Pinpoint the cell where the given text exists, returning its (X, Y) midpoint coordinate. 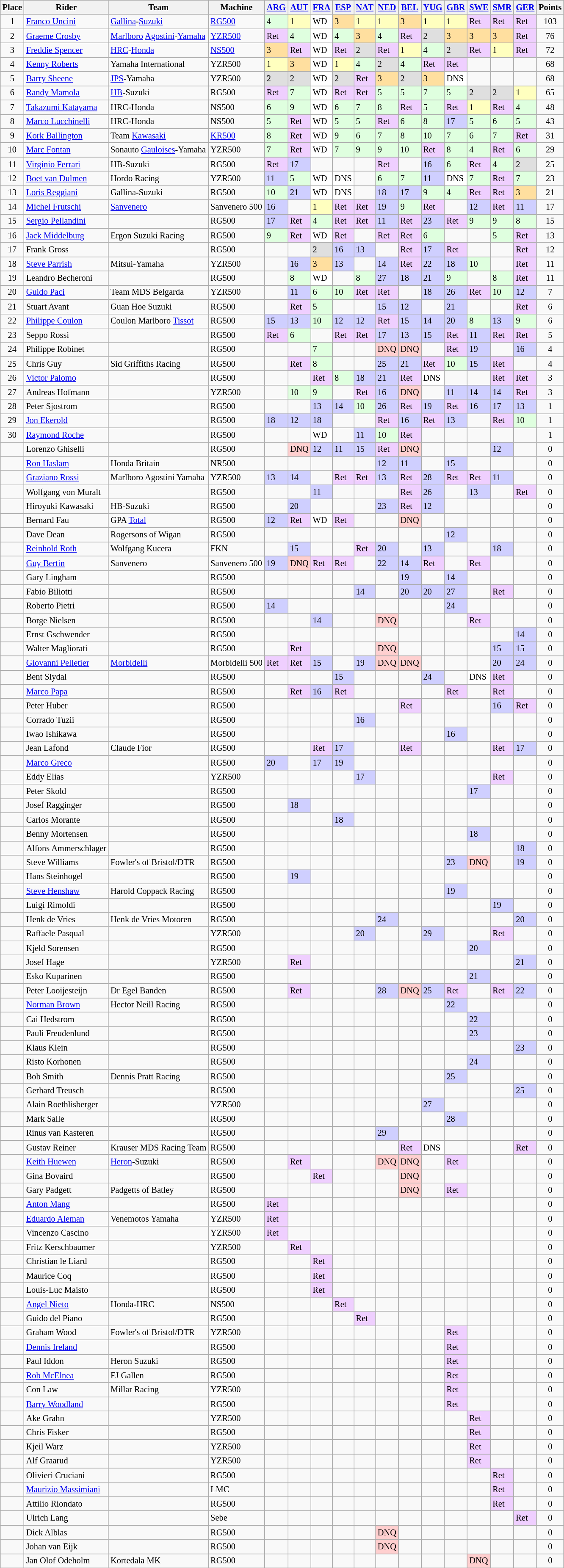
Kjeld Sorensen (66, 948)
Keith Huewen (66, 1161)
Seppo Rossi (66, 335)
Gerhard Treusch (66, 1090)
Wolfgang von Muralt (66, 492)
Graziano Rossi (66, 478)
Morbidelli (158, 663)
Dennis Ireland (66, 1347)
Josef Hage (66, 962)
Guido Paci (66, 292)
Angel Nieto (66, 1304)
Barry Sheene (66, 79)
Marlboro Agostini Yamaha (158, 478)
Rogersons of Wigan (158, 535)
Giovanni Pelletier (66, 663)
Team MDS Belgarda (158, 292)
Barry Woodland (66, 1404)
Peter Skold (66, 791)
Sid Griffiths Racing (158, 364)
AUT (299, 7)
Chris Guy (66, 364)
Dr Egel Banden (158, 991)
Paul Iddon (66, 1361)
Alfons Ammerschlager (66, 848)
Honda Britain (158, 463)
Ake Grahn (66, 1418)
NED (387, 7)
Fabio Biliotti (66, 592)
Coulon Marlboro Tissot (158, 321)
Bent Slydal (66, 677)
Alain Roethlisberger (66, 1105)
Franco Uncini (66, 22)
Claude Fior (158, 748)
Randy Mamola (66, 93)
Virginio Ferrari (66, 164)
Gustav Reiner (66, 1148)
Wolfgang Kucera (158, 549)
JPS-Yamaha (158, 79)
Jack Middelburg (66, 235)
Loris Reggiani (66, 193)
Heron-Suzuki (158, 1161)
Bernard Fau (66, 520)
Sergio Pellandini (66, 221)
Freddie Spencer (66, 50)
76 (550, 36)
Bob Smith (66, 1076)
48 (550, 107)
Carlos Morante (66, 820)
Steve Parrish (66, 264)
Attilio Riondato (66, 1504)
Luigi Rimoldi (66, 905)
Kork Ballington (66, 136)
Hordo Racing (158, 178)
FRA (322, 7)
GPA Total (158, 520)
Machine (236, 7)
Rinus van Kasteren (66, 1133)
Frank Gross (66, 249)
Philippe Coulon (66, 321)
Mitsui-Yamaha (158, 264)
Dave Dean (66, 535)
Graham Wood (66, 1333)
NR500 (236, 463)
Eddy Elias (66, 777)
Borge Nielsen (66, 620)
Michel Frutschi (66, 207)
Con Law (66, 1390)
Peter Looijesteijn (66, 991)
65 (550, 93)
Krauser MDS Racing Team (158, 1148)
Henk de Vries Motoren (158, 919)
Team Kawasaki (158, 136)
Guy Bertin (66, 563)
Roberto Pietri (66, 606)
Jean Lafond (66, 748)
Henk de Vries (66, 919)
Rob McElnea (66, 1375)
Chris Fisker (66, 1432)
Kortedala MK (158, 1561)
GER (525, 7)
BEL (410, 7)
Gary Lingham (66, 578)
Gary Padgett (66, 1190)
103 (550, 22)
Dennis Pratt Racing (158, 1076)
Team (158, 7)
Walter Magliorati (66, 649)
FKN (236, 549)
Marc Fontan (66, 150)
Millar Racing (158, 1390)
Vincenzo Cascino (66, 1233)
Marco Lucchinelli (66, 122)
Alf Graarud (66, 1461)
Reinhold Roth (66, 549)
Ernst Gschwender (66, 634)
GBR (456, 7)
Christian le Liard (66, 1261)
Pauli Freudenlund (66, 1034)
Ergon Suzuki Racing (158, 235)
Guido del Piano (66, 1319)
SWE (478, 7)
Stuart Avant (66, 307)
Norman Brown (66, 1005)
Maurice Coq (66, 1276)
Iwao Ishikawa (66, 734)
Lorenzo Ghiselli (66, 449)
Benny Mortensen (66, 834)
Gina Bovaird (66, 1176)
Marco Papa (66, 691)
Mark Salle (66, 1119)
31 (550, 136)
Honda-HRC (158, 1304)
Andreas Hofmann (66, 392)
30 (12, 435)
Kenny Roberts (66, 64)
FJ Gallen (158, 1375)
Jon Ekerold (66, 420)
Padgetts of Batley (158, 1190)
Philippe Robinet (66, 349)
Venemotos Yamaha (158, 1219)
KR500 (236, 136)
Place (12, 7)
Harold Coppack Racing (158, 891)
Boet van Dulmen (66, 178)
Hans Steinhogel (66, 877)
Olivieri Cruciani (66, 1475)
Raffaele Pasqual (66, 934)
Yamaha International (158, 64)
Jan Olof Odeholm (66, 1561)
LMC (236, 1490)
NAT (365, 7)
Marlboro Agostini-Yamaha (158, 36)
Hector Neill Racing (158, 1005)
Morbidelli 500 (236, 663)
72 (550, 50)
Cai Hedstrom (66, 1019)
Steve Henshaw (66, 891)
Eduardo Aleman (66, 1219)
Raymond Roche (66, 435)
Esko Kuparinen (66, 976)
Rider (66, 7)
Ron Haslam (66, 463)
Josef Ragginger (66, 805)
Maurizio Massimiani (66, 1490)
Victor Palomo (66, 378)
Sonauto Gauloises-Yamaha (158, 150)
Steve Williams (66, 863)
Heron Suzuki (158, 1361)
Peter Huber (66, 706)
YUG (433, 7)
Points (550, 7)
Takazumi Katayama (66, 107)
ARG (276, 7)
Risto Korhonen (66, 1062)
Sebe (236, 1518)
Graeme Crosby (66, 36)
Marco Greco (66, 763)
ESP (343, 7)
43 (550, 122)
Johan van Eijk (66, 1546)
Kjeil Warz (66, 1447)
SMR (502, 7)
Guan Hoe Suzuki (158, 307)
Corrado Tuzii (66, 720)
Klaus Klein (66, 1048)
Dick Alblas (66, 1532)
Leandro Becheroni (66, 278)
Hiroyuki Kawasaki (66, 506)
Anton Mang (66, 1204)
Louis-Luc Maisto (66, 1290)
Ulrich Lang (66, 1518)
Fritz Kerschbaumer (66, 1247)
Peter Sjostrom (66, 407)
